Output the [x, y] coordinate of the center of the cell containing the given text.  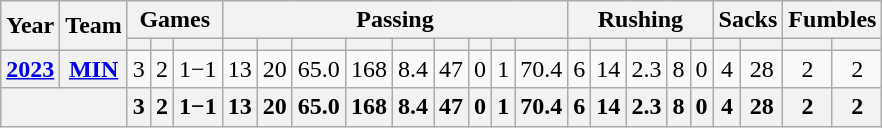
Games [174, 20]
2023 [30, 69]
Passing [395, 20]
Sacks [748, 20]
Fumbles [832, 20]
Rushing [640, 20]
Year [30, 26]
Team [94, 26]
MIN [94, 69]
